Search for the cell housing the specified text and yield its [x, y] center coordinate. 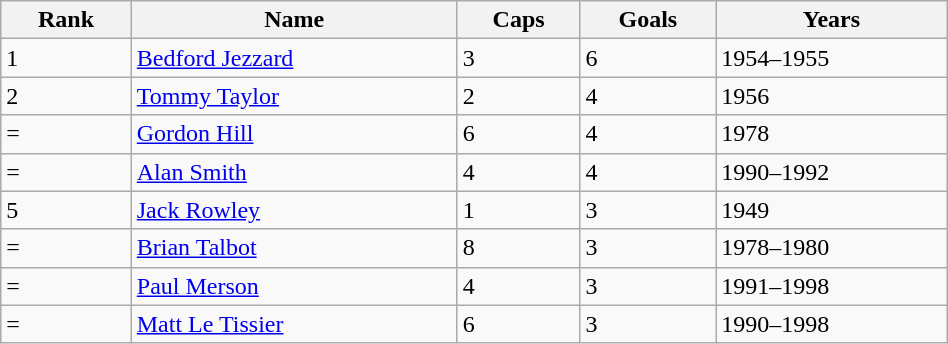
1978–1980 [832, 248]
Matt Le Tissier [294, 324]
1990–1992 [832, 172]
1949 [832, 210]
8 [518, 248]
1990–1998 [832, 324]
Bedford Jezzard [294, 58]
1954–1955 [832, 58]
Gordon Hill [294, 134]
Years [832, 20]
1978 [832, 134]
Goals [648, 20]
Jack Rowley [294, 210]
Name [294, 20]
1956 [832, 96]
Paul Merson [294, 286]
Caps [518, 20]
Brian Talbot [294, 248]
Alan Smith [294, 172]
Rank [66, 20]
Tommy Taylor [294, 96]
1991–1998 [832, 286]
5 [66, 210]
